Find where the given text appears and provide that cell's center as (X, Y) coordinate. 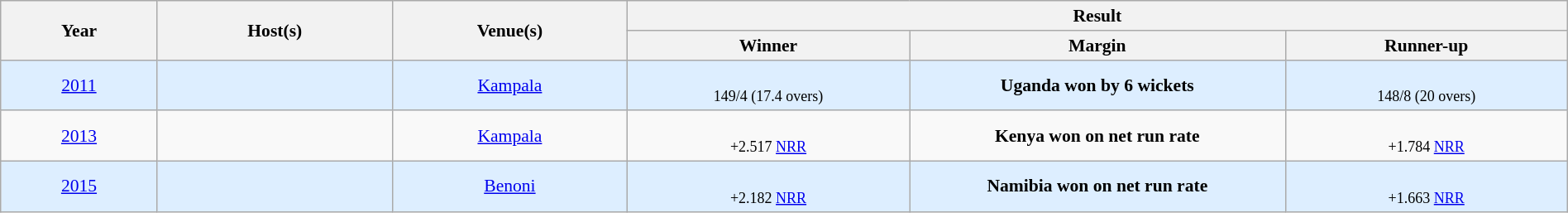
Venue(s) (509, 30)
Benoni (509, 187)
148/8 (20 overs) (1426, 85)
2015 (79, 187)
+2.182 NRR (769, 187)
Winner (769, 46)
Namibia won on net run rate (1098, 187)
+2.517 NRR (769, 136)
Kenya won on net run rate (1098, 136)
Margin (1098, 46)
Host(s) (275, 30)
Runner-up (1426, 46)
Uganda won by 6 wickets (1098, 85)
Result (1098, 16)
+1.784 NRR (1426, 136)
2013 (79, 136)
+1.663 NRR (1426, 187)
149/4 (17.4 overs) (769, 85)
Year (79, 30)
2011 (79, 85)
